Search for the cell housing the specified text and yield its (x, y) center coordinate. 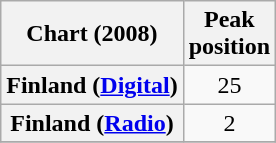
Chart (2008) (92, 34)
Finland (Digital) (92, 85)
Peakposition (229, 34)
Finland (Radio) (92, 123)
25 (229, 85)
2 (229, 123)
